Provide the [x, y] coordinate of the cell's center where the given text is located.  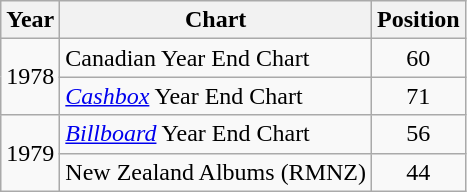
Billboard Year End Chart [216, 134]
44 [418, 172]
Chart [216, 20]
Canadian Year End Chart [216, 58]
60 [418, 58]
1979 [30, 153]
New Zealand Albums (RMNZ) [216, 172]
Cashbox Year End Chart [216, 96]
56 [418, 134]
Year [30, 20]
1978 [30, 77]
Position [418, 20]
71 [418, 96]
